From the cell containing the given text, extract its center point as [x, y] coordinate. 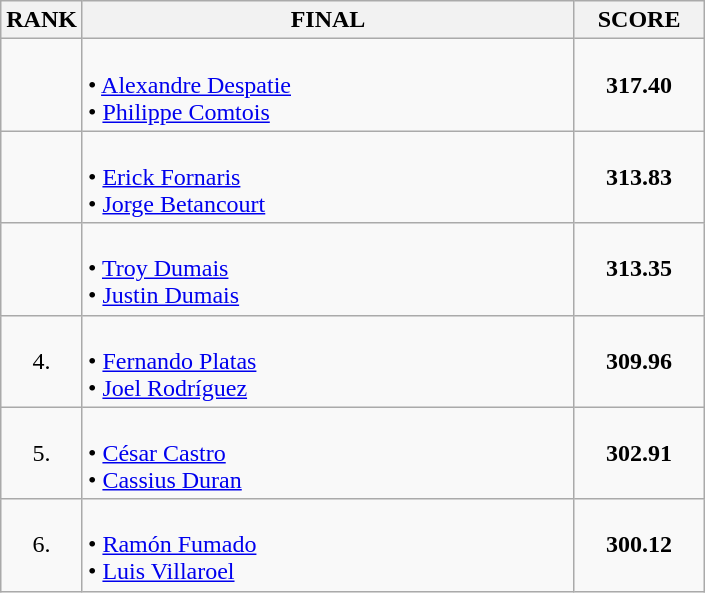
317.40 [640, 85]
313.83 [640, 177]
4. [42, 361]
5. [42, 453]
309.96 [640, 361]
• Fernando Platas• Joel Rodríguez [328, 361]
6. [42, 545]
• Alexandre Despatie• Philippe Comtois [328, 85]
300.12 [640, 545]
• Erick Fornaris• Jorge Betancourt [328, 177]
FINAL [328, 20]
313.35 [640, 269]
SCORE [640, 20]
• Troy Dumais• Justin Dumais [328, 269]
• César Castro• Cassius Duran [328, 453]
• Ramón Fumado• Luis Villaroel [328, 545]
302.91 [640, 453]
RANK [42, 20]
